Pinpoint the cell where the given text exists, returning its [x, y] midpoint coordinate. 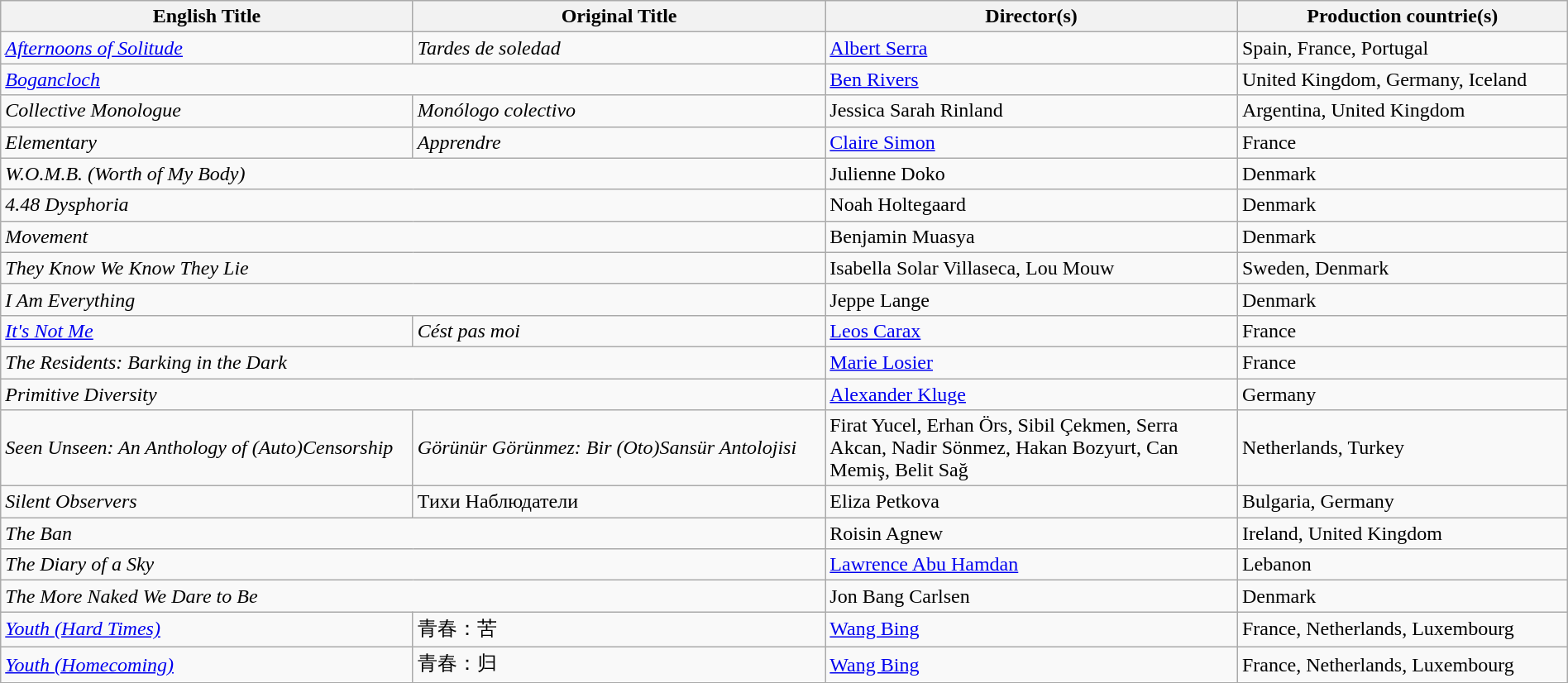
Marie Losier [1032, 362]
Argentina, United Kingdom [1403, 111]
Bulgaria, Germany [1403, 502]
Elementary [207, 142]
Noah Holtegaard [1032, 205]
The Ban [414, 533]
Bogancloch [414, 79]
Production countrie(s) [1403, 17]
Jon Bang Carlsen [1032, 596]
Primitive Diversity [414, 394]
Spain, France, Portugal [1403, 48]
It's Not Me [207, 331]
Firat Yucel, Erhan Örs, Sibil Çekmen, Serra Akcan, Nadir Sönmez, Hakan Bozyurt, Can Memiş, Belit Sağ [1032, 448]
Movement [414, 236]
Cést pas moi [619, 331]
Ben Rivers [1032, 79]
The Residents: Barking in the Dark [414, 362]
Lebanon [1403, 565]
English Title [207, 17]
Seen Unseen: An Anthology of (Auto)Censorship [207, 448]
Lawrence Abu Hamdan [1032, 565]
Ireland, United Kingdom [1403, 533]
Claire Simon [1032, 142]
Leos Carax [1032, 331]
Albert Serra [1032, 48]
青春：苦 [619, 630]
Roisin Agnew [1032, 533]
Germany [1403, 394]
Monólogo colectivo [619, 111]
Original Title [619, 17]
Silent Observers [207, 502]
Afternoons of Solitude [207, 48]
Apprendre [619, 142]
Görünür Görünmez: Bir (Oto)Sansür Antolojisi [619, 448]
Tardes de soledad [619, 48]
Youth (Hard Times) [207, 630]
Benjamin Muasya [1032, 236]
Isabella Solar Villaseca, Lou Mouw [1032, 268]
The Diary of a Sky [414, 565]
They Know We Know They Lie [414, 268]
Youth (Homecoming) [207, 665]
Sweden, Denmark [1403, 268]
Jeppe Lange [1032, 299]
Collective Monologue [207, 111]
United Kingdom, Germany, Iceland [1403, 79]
I Am Everything [414, 299]
The More Naked We Dare to Be [414, 596]
Netherlands, Turkey [1403, 448]
Тихи Наблюдатели [619, 502]
4.48 Dysphoria [414, 205]
Jessica Sarah Rinland [1032, 111]
青春：归 [619, 665]
Director(s) [1032, 17]
Eliza Petkova [1032, 502]
Alexander Kluge [1032, 394]
W.O.M.B. (Worth of My Body) [414, 174]
Julienne Doko [1032, 174]
